Detect which cell encompasses the target text, then output its (x, y) center coordinate. 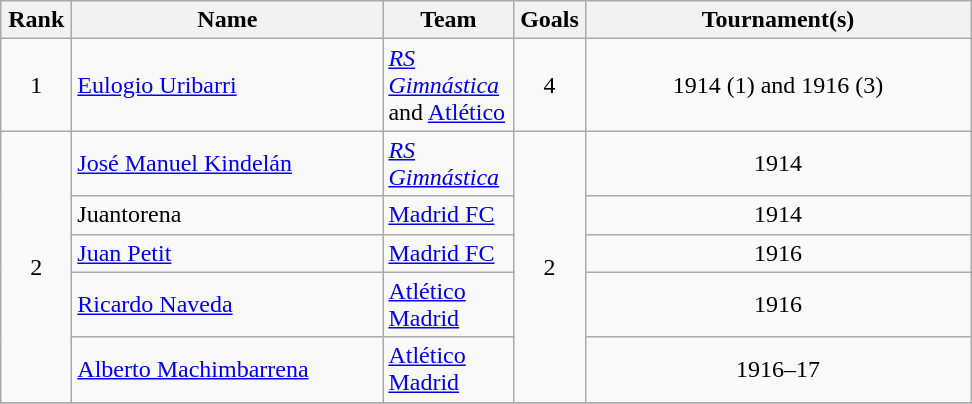
Name (228, 20)
Goals (550, 20)
1916–17 (778, 370)
Alberto Machimbarrena (228, 370)
1914 (1) and 1916 (3) (778, 85)
Eulogio Uribarri (228, 85)
José Manuel Kindelán (228, 164)
Tournament(s) (778, 20)
Ricardo Naveda (228, 304)
Rank (36, 20)
Juan Petit (228, 253)
RS Gimnástica (448, 164)
1 (36, 85)
Team (448, 20)
Juantorena (228, 215)
RS Gimnástica and Atlético (448, 85)
4 (550, 85)
